Determine the (x, y) coordinate at the center of the cell enclosing the given text.  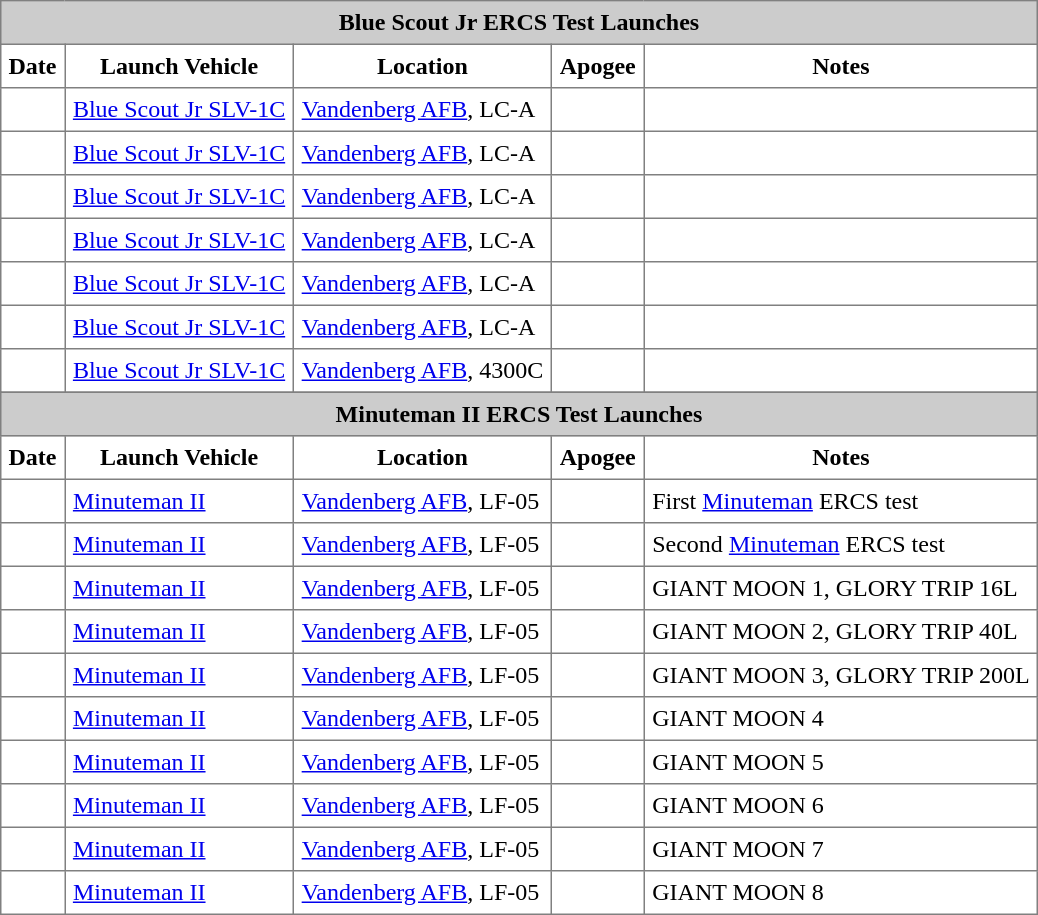
GIANT MOON 1, GLORY TRIP 16L (841, 588)
Second Minuteman ERCS test (841, 545)
GIANT MOON 4 (841, 719)
Minuteman II ERCS Test Launches (519, 414)
GIANT MOON 2, GLORY TRIP 40L (841, 632)
GIANT MOON 8 (841, 893)
GIANT MOON 7 (841, 849)
GIANT MOON 3, GLORY TRIP 200L (841, 675)
GIANT MOON 6 (841, 806)
GIANT MOON 5 (841, 762)
Blue Scout Jr ERCS Test Launches (519, 23)
Vandenberg AFB, 4300C (422, 371)
First Minuteman ERCS test (841, 501)
